Return (X, Y) of the center of cell containing provided text 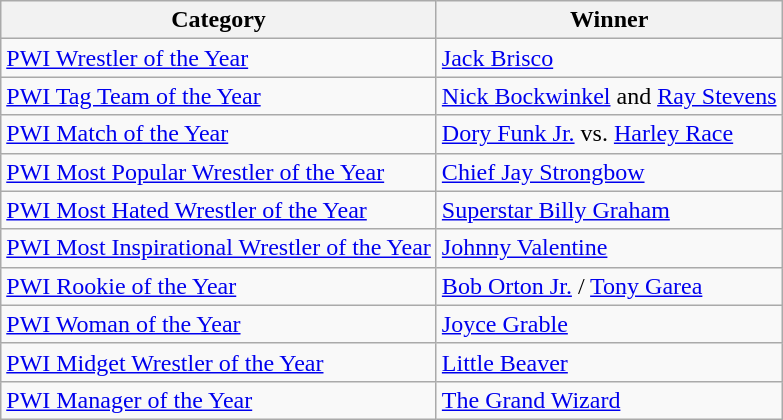
Nick Bockwinkel and Ray Stevens (609, 96)
Superstar Billy Graham (609, 210)
Jack Brisco (609, 58)
Little Beaver (609, 362)
PWI Match of the Year (219, 134)
Dory Funk Jr. vs. Harley Race (609, 134)
Winner (609, 20)
Category (219, 20)
PWI Most Inspirational Wrestler of the Year (219, 248)
PWI Tag Team of the Year (219, 96)
PWI Wrestler of the Year (219, 58)
The Grand Wizard (609, 400)
Chief Jay Strongbow (609, 172)
Joyce Grable (609, 324)
Bob Orton Jr. / Tony Garea (609, 286)
Johnny Valentine (609, 248)
PWI Rookie of the Year (219, 286)
PWI Most Popular Wrestler of the Year (219, 172)
PWI Midget Wrestler of the Year (219, 362)
PWI Woman of the Year (219, 324)
PWI Manager of the Year (219, 400)
PWI Most Hated Wrestler of the Year (219, 210)
